Output the [x, y] coordinate of the center of the cell containing the given text.  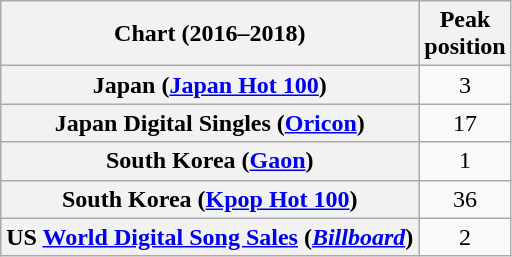
3 [465, 85]
1 [465, 161]
Japan Digital Singles (Oricon) [210, 123]
Chart (2016–2018) [210, 34]
36 [465, 199]
Peakposition [465, 34]
South Korea (Gaon) [210, 161]
17 [465, 123]
US World Digital Song Sales (Billboard) [210, 237]
South Korea (Kpop Hot 100) [210, 199]
2 [465, 237]
Japan (Japan Hot 100) [210, 85]
